Return (X, Y) of the center of cell containing provided text 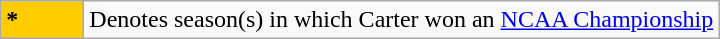
* (42, 20)
Denotes season(s) in which Carter won an NCAA Championship (402, 20)
